Locate the cell with the specified text and output its [x, y] center coordinate. 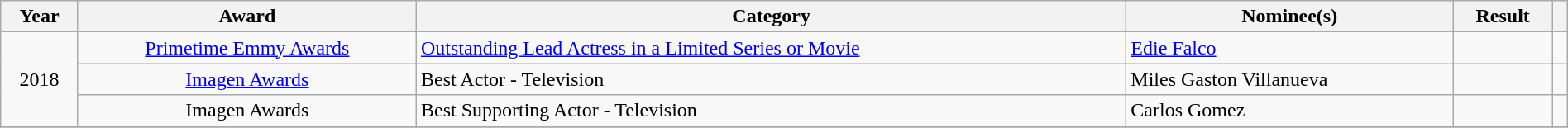
Nominee(s) [1290, 17]
Primetime Emmy Awards [246, 48]
Best Supporting Actor - Television [771, 111]
Result [1503, 17]
Category [771, 17]
Year [40, 17]
Best Actor - Television [771, 79]
Miles Gaston Villanueva [1290, 79]
Edie Falco [1290, 48]
Outstanding Lead Actress in a Limited Series or Movie [771, 48]
Carlos Gomez [1290, 111]
2018 [40, 79]
Award [246, 17]
